Pinpoint the cell where the given text exists, returning its [x, y] midpoint coordinate. 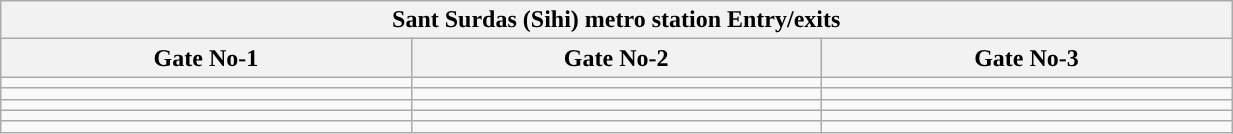
Gate No-1 [206, 58]
Gate No-2 [616, 58]
Sant Surdas (Sihi) metro station Entry/exits [616, 20]
Gate No-3 [1026, 58]
